Scan for the cell matching the given text and deliver its (x, y) coordinate at center. 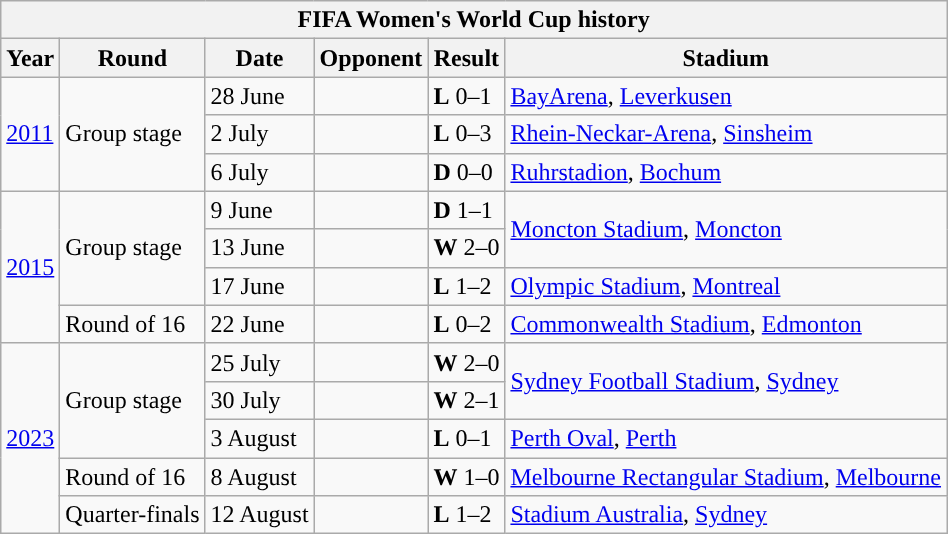
Result (466, 58)
17 June (260, 286)
Quarter-finals (132, 515)
2 July (260, 134)
Melbourne Rectangular Stadium, Melbourne (726, 477)
Sydney Football Stadium, Sydney (726, 381)
9 June (260, 210)
Stadium Australia, Sydney (726, 515)
FIFA Women's World Cup history (474, 20)
D 0–0 (466, 172)
30 July (260, 400)
2023 (30, 438)
Perth Oval, Perth (726, 438)
6 July (260, 172)
Year (30, 58)
Opponent (371, 58)
12 August (260, 515)
2011 (30, 134)
22 June (260, 324)
W 2–1 (466, 400)
25 July (260, 362)
BayArena, Leverkusen (726, 96)
Commonwealth Stadium, Edmonton (726, 324)
Date (260, 58)
28 June (260, 96)
Ruhrstadion, Bochum (726, 172)
L 0–2 (466, 324)
13 June (260, 248)
Stadium (726, 58)
D 1–1 (466, 210)
Moncton Stadium, Moncton (726, 229)
Rhein-Neckar-Arena, Sinsheim (726, 134)
3 August (260, 438)
W 1–0 (466, 477)
2015 (30, 267)
Olympic Stadium, Montreal (726, 286)
8 August (260, 477)
L 0–3 (466, 134)
Round (132, 58)
